Provide the [X, Y] coordinate of the cell's center where the given text is located.  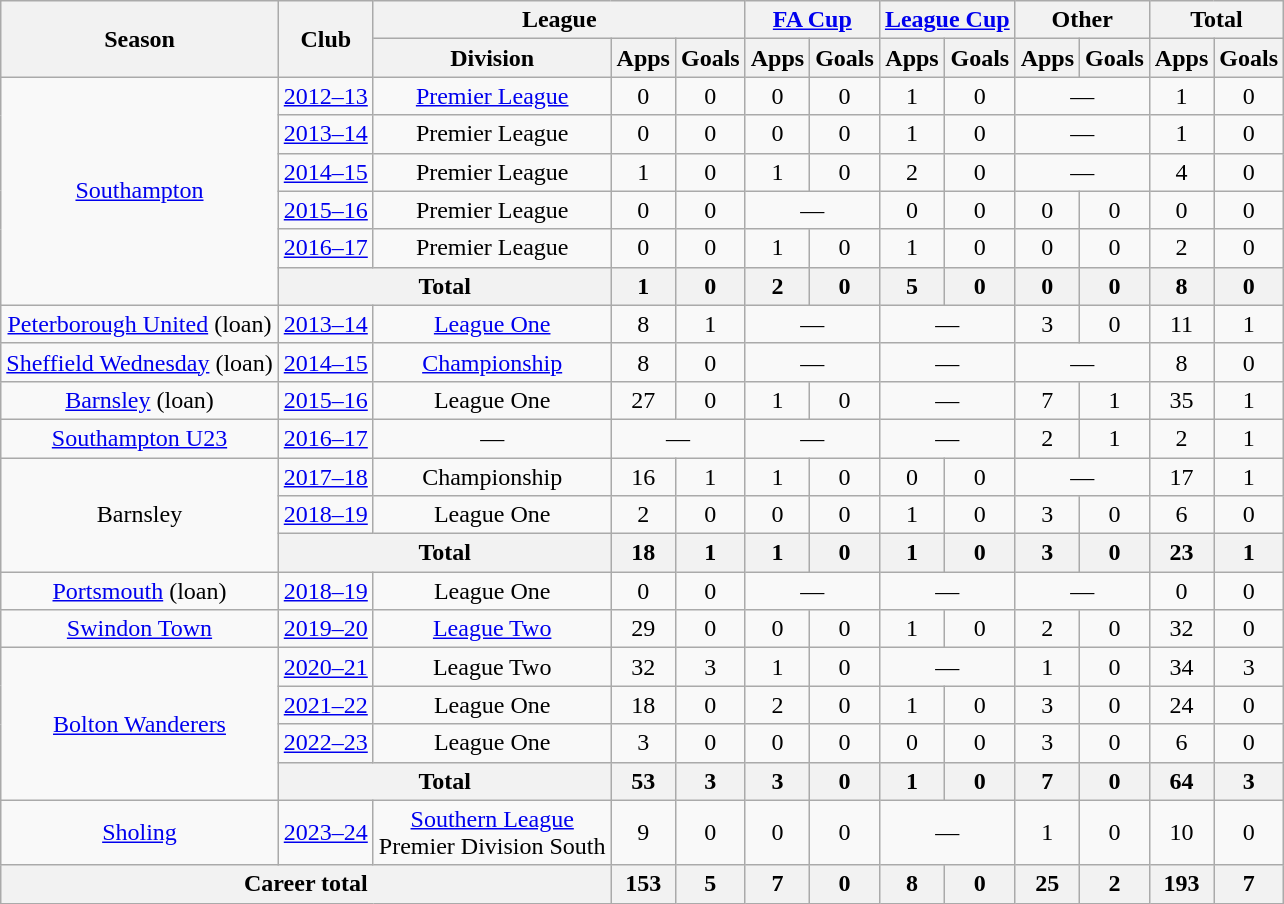
53 [643, 781]
Club [326, 39]
Portsmouth (loan) [140, 591]
2020–21 [326, 667]
34 [1181, 667]
10 [1181, 832]
17 [1181, 477]
193 [1181, 884]
Southampton [140, 191]
25 [1047, 884]
Barnsley [140, 515]
24 [1181, 705]
Peterborough United (loan) [140, 324]
Other [1082, 20]
2017–18 [326, 477]
Bolton Wanderers [140, 724]
2022–23 [326, 743]
64 [1181, 781]
2019–20 [326, 629]
9 [643, 832]
4 [1181, 172]
23 [1181, 553]
Southampton U23 [140, 438]
29 [643, 629]
11 [1181, 324]
2023–24 [326, 832]
League [559, 20]
League Cup [947, 20]
Sholing [140, 832]
Season [140, 39]
2021–22 [326, 705]
153 [643, 884]
16 [643, 477]
Sheffield Wednesday (loan) [140, 362]
35 [1181, 400]
Division [492, 58]
Swindon Town [140, 629]
2012–13 [326, 96]
FA Cup [812, 20]
27 [643, 400]
Barnsley (loan) [140, 400]
Career total [306, 884]
Southern LeaguePremier Division South [492, 832]
